Extract the (X, Y) coordinate from the center of the cell holding the provided text.  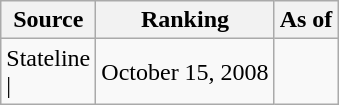
Stateline| (48, 72)
October 15, 2008 (185, 72)
As of (306, 20)
Source (48, 20)
Ranking (185, 20)
